From the cell containing the given text, extract its center point as (X, Y) coordinate. 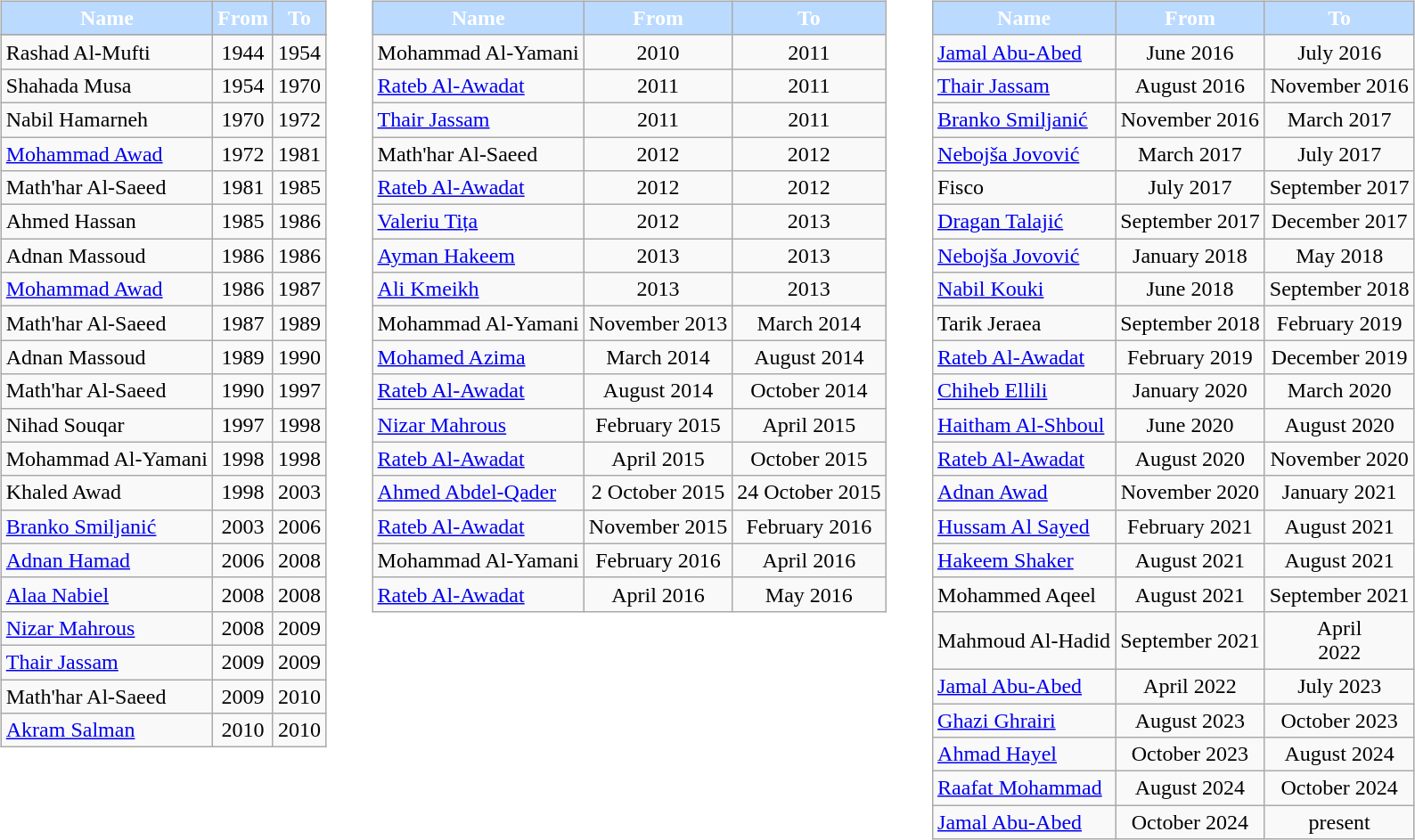
Nabil Kouki (1025, 290)
Nihad Souqar (107, 425)
February 2015 (658, 425)
Ali Kmeikh (478, 290)
January 2018 (1190, 256)
June 2018 (1190, 290)
June 2016 (1190, 52)
Haitham Al-Shboul (1025, 425)
February 2021 (1190, 526)
Akram Salman (107, 730)
January 2021 (1339, 493)
Tarik Jeraea (1025, 323)
Mohammed Aqeel (1025, 594)
Mahmoud Al-Hadid (1025, 640)
October 2015 (809, 459)
January 2020 (1190, 391)
Ahmad Hayel (1025, 754)
May 2018 (1339, 256)
Valeriu Tița (478, 222)
Dragan Talajić (1025, 222)
Alaa Nabiel (107, 594)
Ahmed Hassan (107, 222)
June 2020 (1190, 425)
November 2013 (658, 323)
April 2022 (1190, 686)
August 2023 (1190, 721)
December 2017 (1339, 222)
May 2016 (809, 594)
1944 (243, 52)
Ayman Hakeem (478, 256)
Shahada Musa (107, 86)
Mohamed Azima (478, 357)
2 October 2015 (658, 493)
Adnan Hamad (107, 560)
November 2015 (658, 526)
Adnan Awad (1025, 493)
Nabil Hamarneh (107, 119)
Ahmed Abdel-Qader (478, 493)
October 2014 (809, 391)
July 2016 (1339, 52)
December 2019 (1339, 357)
Rashad Al-Mufti (107, 52)
March 2020 (1339, 391)
August 2016 (1190, 86)
Ghazi Ghrairi (1025, 721)
24 October 2015 (809, 493)
Hakeem Shaker (1025, 560)
present (1339, 822)
Fisco (1025, 188)
April2022 (1339, 640)
Chiheb Ellili (1025, 391)
Khaled Awad (107, 493)
July 2023 (1339, 686)
Hussam Al Sayed (1025, 526)
Raafat Mohammad (1025, 788)
